Return the (x, y) coordinate for the center point of the cell that contains the specified text.  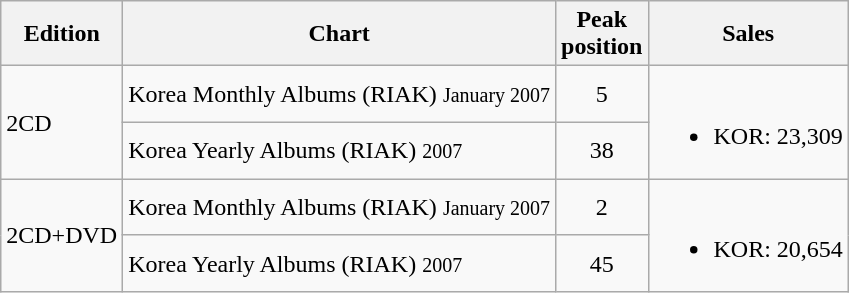
38 (602, 150)
Chart (340, 34)
5 (602, 94)
2CD+DVD (62, 236)
2 (602, 208)
Peakposition (602, 34)
KOR: 20,654 (748, 236)
45 (602, 264)
Sales (748, 34)
2CD (62, 122)
Edition (62, 34)
KOR: 23,309 (748, 122)
